Search for the cell housing the specified text and yield its [x, y] center coordinate. 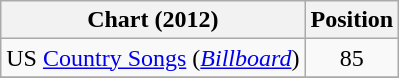
Position [352, 20]
Chart (2012) [153, 20]
US Country Songs (Billboard) [153, 58]
85 [352, 58]
